For the text-containing cell, return its midpoint in (X, Y) coordinate format. 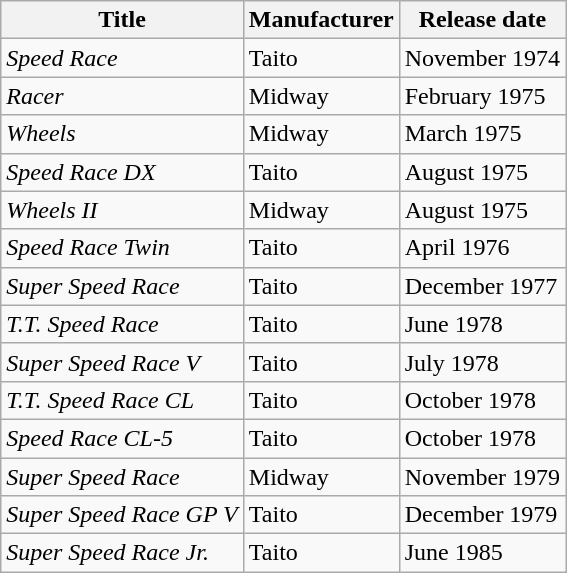
Speed Race CL-5 (122, 438)
Super Speed Race V (122, 362)
Title (122, 20)
February 1975 (482, 96)
Speed Race Twin (122, 248)
T.T. Speed Race (122, 324)
November 1974 (482, 58)
T.T. Speed Race CL (122, 400)
April 1976 (482, 248)
Manufacturer (321, 20)
June 1978 (482, 324)
Racer (122, 96)
Super Speed Race Jr. (122, 553)
Super Speed Race GP V (122, 515)
July 1978 (482, 362)
Speed Race DX (122, 172)
Release date (482, 20)
November 1979 (482, 477)
December 1979 (482, 515)
Wheels (122, 134)
March 1975 (482, 134)
June 1985 (482, 553)
Wheels II (122, 210)
December 1977 (482, 286)
Speed Race (122, 58)
